From the cell containing the given text, extract its center point as (x, y) coordinate. 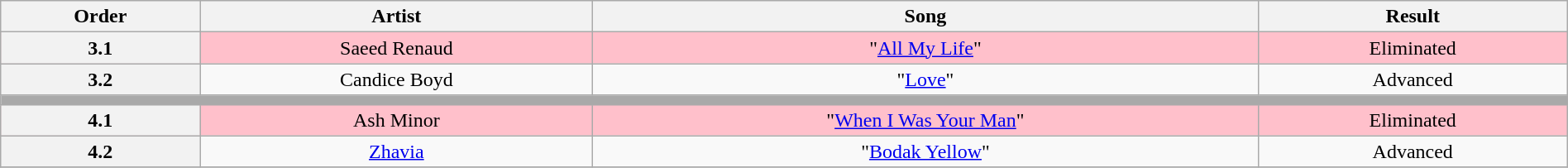
4.2 (101, 151)
"When I Was Your Man" (925, 120)
3.1 (101, 48)
Result (1413, 17)
"All My Life" (925, 48)
3.2 (101, 79)
"Bodak Yellow" (925, 151)
Song (925, 17)
Saeed Renaud (397, 48)
Order (101, 17)
Candice Boyd (397, 79)
4.1 (101, 120)
"Love" (925, 79)
Zhavia (397, 151)
Artist (397, 17)
Ash Minor (397, 120)
